Provide the (X, Y) coordinate of the cell's center where the given text is located.  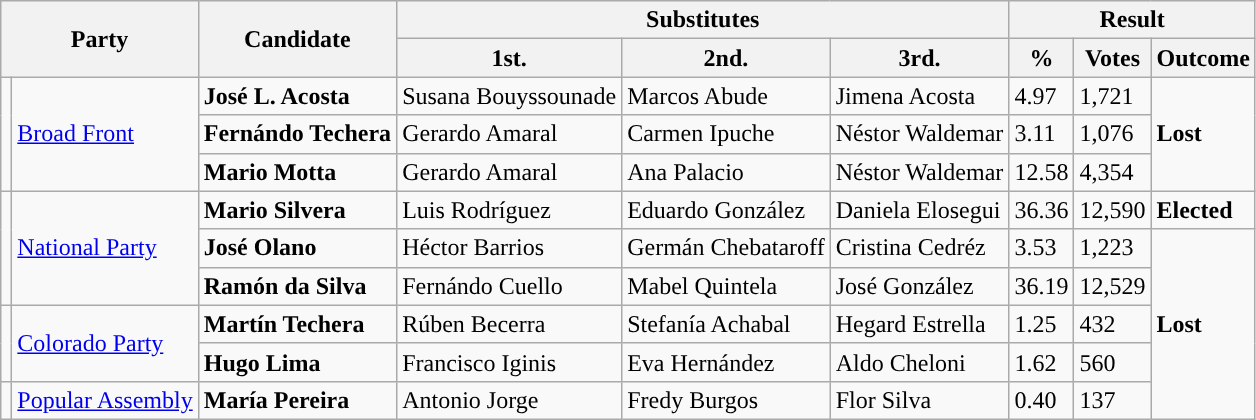
36.36 (1042, 210)
1.62 (1042, 362)
José Olano (297, 248)
Mario Motta (297, 172)
Fernándo Techera (297, 134)
Carmen Ipuche (726, 134)
Germán Chebataroff (726, 248)
Ana Palacio (726, 172)
José L. Acosta (297, 96)
% (1042, 58)
Flor Silva (920, 400)
432 (1112, 324)
12.58 (1042, 172)
Susana Bouyssounade (510, 96)
Colorado Party (105, 343)
Mario Silvera (297, 210)
Fernándo Cuello (510, 286)
4.97 (1042, 96)
4,354 (1112, 172)
1.25 (1042, 324)
2nd. (726, 58)
María Pereira (297, 400)
Popular Assembly (105, 400)
1,721 (1112, 96)
Marcos Abude (726, 96)
3.53 (1042, 248)
Eva Hernández (726, 362)
Stefanía Achabal (726, 324)
Elected (1203, 210)
Mabel Quintela (726, 286)
Francisco Iginis (510, 362)
1st. (510, 58)
Aldo Cheloni (920, 362)
560 (1112, 362)
Fredy Burgos (726, 400)
12,529 (1112, 286)
Outcome (1203, 58)
0.40 (1042, 400)
José González (920, 286)
1,223 (1112, 248)
Cristina Cedréz (920, 248)
Hegard Estrella (920, 324)
Daniela Elosegui (920, 210)
Substitutes (703, 20)
Martín Techera (297, 324)
Hugo Lima (297, 362)
Antonio Jorge (510, 400)
3.11 (1042, 134)
137 (1112, 400)
Broad Front (105, 134)
1,076 (1112, 134)
Jimena Acosta (920, 96)
Eduardo González (726, 210)
12,590 (1112, 210)
Party (100, 39)
Rúben Becerra (510, 324)
Votes (1112, 58)
3rd. (920, 58)
Ramón da Silva (297, 286)
Candidate (297, 39)
Héctor Barrios (510, 248)
36.19 (1042, 286)
Luis Rodríguez (510, 210)
National Party (105, 248)
Result (1132, 20)
